Provide the [X, Y] coordinate of the cell's center where the given text is located.  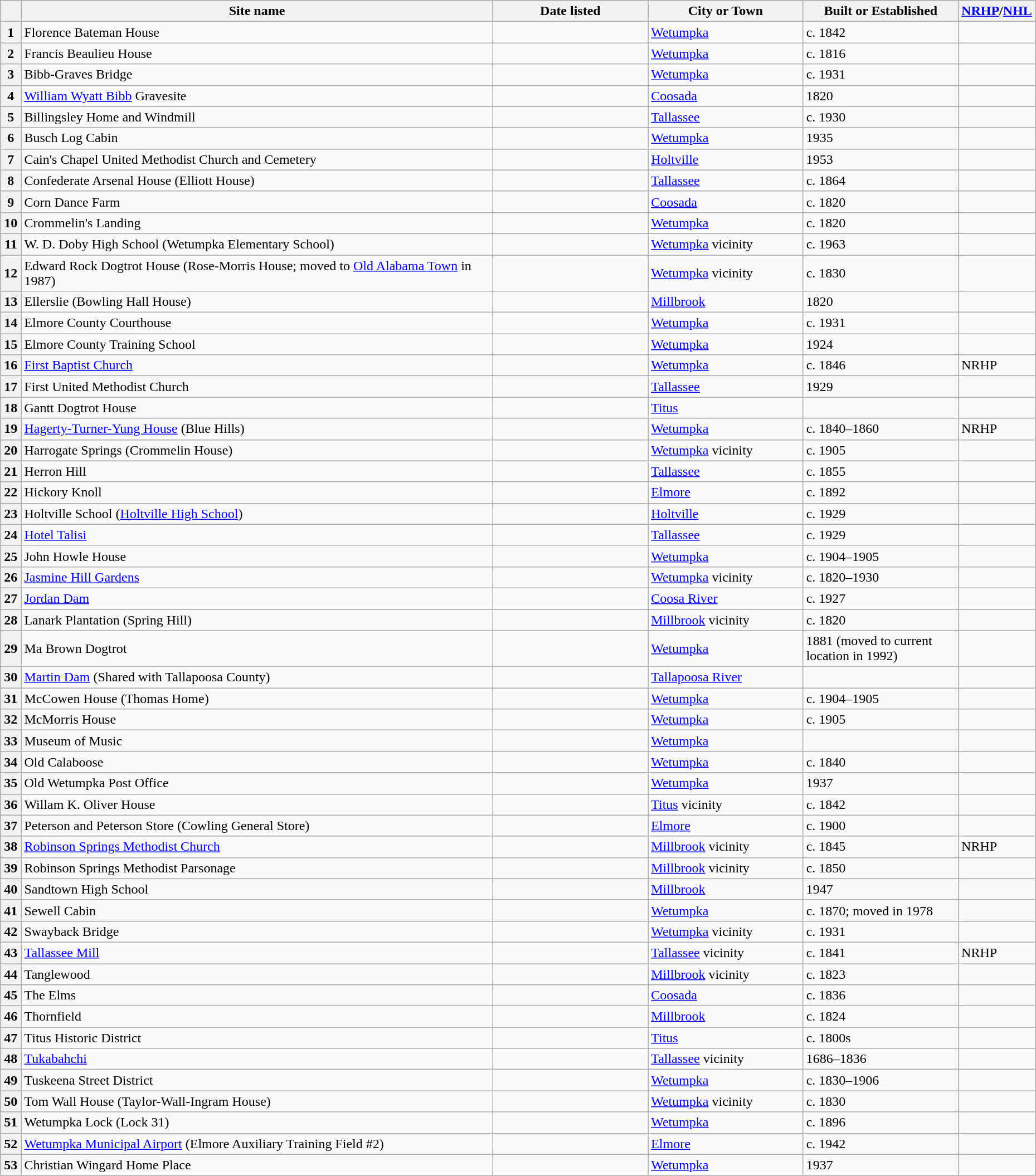
27 [11, 598]
Old Calaboose [257, 762]
NRHP/NHL [997, 11]
Robinson Springs Methodist Parsonage [257, 868]
John Howle House [257, 556]
Gantt Dogtrot House [257, 408]
28 [11, 620]
Elmore County Training School [257, 344]
21 [11, 471]
24 [11, 535]
c. 1836 [881, 996]
47 [11, 1038]
Thornfield [257, 1017]
c. 1824 [881, 1017]
Hotel Talisi [257, 535]
Built or Established [881, 11]
Elmore County Courthouse [257, 323]
Edward Rock Dogtrot House (Rose-Morris House; moved to Old Alabama Town in 1987) [257, 273]
Cain's Chapel United Methodist Church and Cemetery [257, 159]
c. 1841 [881, 953]
Wetumpka Lock (Lock 31) [257, 1123]
c. 1963 [881, 244]
Martin Dam (Shared with Tallapoosa County) [257, 677]
Tallapoosa River [726, 677]
First Baptist Church [257, 365]
Titus Historic District [257, 1038]
c. 1816 [881, 53]
1 [11, 32]
29 [11, 648]
1935 [881, 138]
Crommelin's Landing [257, 223]
McMorris House [257, 720]
Date listed [570, 11]
Harrogate Springs (Crommelin House) [257, 450]
8 [11, 180]
Bibb-Graves Bridge [257, 75]
1686–1836 [881, 1059]
11 [11, 244]
City or Town [726, 11]
50 [11, 1101]
c. 1800s [881, 1038]
32 [11, 720]
Corn Dance Farm [257, 202]
13 [11, 302]
40 [11, 889]
c. 1942 [881, 1144]
c. 1850 [881, 868]
10 [11, 223]
Site name [257, 11]
3 [11, 75]
7 [11, 159]
4 [11, 96]
41 [11, 910]
1953 [881, 159]
48 [11, 1059]
Busch Log Cabin [257, 138]
34 [11, 762]
Peterson and Peterson Store (Cowling General Store) [257, 826]
Tom Wall House (Taylor-Wall-Ingram House) [257, 1101]
2 [11, 53]
c. 1830–1906 [881, 1080]
Herron Hill [257, 471]
Sandtown High School [257, 889]
c. 1892 [881, 492]
5 [11, 117]
c. 1855 [881, 471]
51 [11, 1123]
39 [11, 868]
Ma Brown Dogtrot [257, 648]
46 [11, 1017]
1881 (moved to current location in 1992) [881, 648]
20 [11, 450]
c. 1845 [881, 847]
17 [11, 387]
31 [11, 699]
43 [11, 953]
c. 1930 [881, 117]
53 [11, 1165]
Tuskeena Street District [257, 1080]
26 [11, 577]
16 [11, 365]
Billingsley Home and Windmill [257, 117]
c. 1846 [881, 365]
Wetumpka Municipal Airport (Elmore Auxiliary Training Field #2) [257, 1144]
12 [11, 273]
Ellerslie (Bowling Hall House) [257, 302]
First United Methodist Church [257, 387]
c. 1840 [881, 762]
1924 [881, 344]
49 [11, 1080]
Lanark Plantation (Spring Hill) [257, 620]
Willam K. Oliver House [257, 804]
18 [11, 408]
c. 1900 [881, 826]
Old Wetumpka Post Office [257, 783]
Hagerty-Turner-Yung House (Blue Hills) [257, 429]
Confederate Arsenal House (Elliott House) [257, 180]
Florence Bateman House [257, 32]
25 [11, 556]
Robinson Springs Methodist Church [257, 847]
36 [11, 804]
9 [11, 202]
45 [11, 996]
Titus vicinity [726, 804]
Hickory Knoll [257, 492]
Christian Wingard Home Place [257, 1165]
c. 1820–1930 [881, 577]
McCowen House (Thomas Home) [257, 699]
23 [11, 514]
Museum of Music [257, 741]
1929 [881, 387]
6 [11, 138]
W. D. Doby High School (Wetumpka Elementary School) [257, 244]
c. 1870; moved in 1978 [881, 910]
52 [11, 1144]
15 [11, 344]
Tukabahchi [257, 1059]
c. 1927 [881, 598]
Swayback Bridge [257, 931]
c. 1896 [881, 1123]
Jasmine Hill Gardens [257, 577]
Sewell Cabin [257, 910]
c. 1840–1860 [881, 429]
William Wyatt Bibb Gravesite [257, 96]
Tallassee Mill [257, 953]
Holtville School (Holtville High School) [257, 514]
19 [11, 429]
14 [11, 323]
c. 1864 [881, 180]
Jordan Dam [257, 598]
44 [11, 974]
30 [11, 677]
1947 [881, 889]
38 [11, 847]
The Elms [257, 996]
35 [11, 783]
Francis Beaulieu House [257, 53]
c. 1823 [881, 974]
33 [11, 741]
37 [11, 826]
Tanglewood [257, 974]
22 [11, 492]
42 [11, 931]
Coosa River [726, 598]
